Extract the (X, Y) coordinate from the center of the cell holding the provided text.  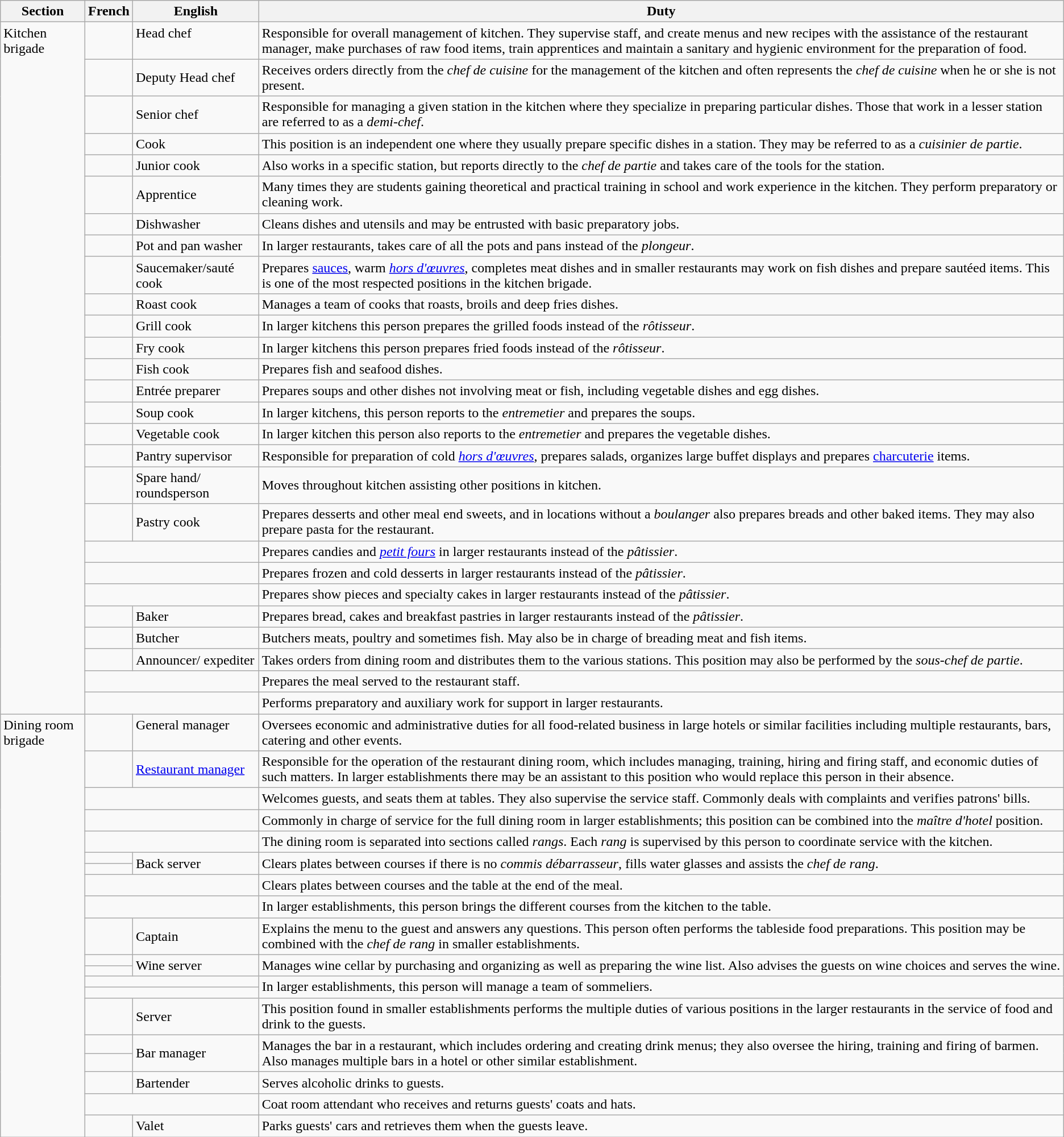
Dining room brigade (43, 926)
In larger kitchen this person also reports to the entremetier and prepares the vegetable dishes. (661, 434)
Baker (196, 616)
Grill cook (196, 326)
Pastry cook (196, 522)
Prepares frozen and cold desserts in larger restaurants instead of the pâtissier. (661, 573)
French (109, 11)
English (196, 11)
Pantry supervisor (196, 456)
Duty (661, 11)
Coat room attendant who receives and returns guests' coats and hats. (661, 1104)
Restaurant manager (196, 770)
Prepares the meal served to the restaurant staff. (661, 681)
Senior chef (196, 115)
Dishwasher (196, 224)
Roast cook (196, 304)
Butcher (196, 638)
Junior cook (196, 165)
In larger kitchens this person prepares the grilled foods instead of the rôtisseur. (661, 326)
Back server (196, 864)
Kitchen brigade (43, 368)
Prepares soups and other dishes not involving meat or fish, including vegetable dishes and egg dishes. (661, 391)
Apprentice (196, 194)
In larger establishments, this person brings the different courses from the kitchen to the table. (661, 907)
Entrée preparer (196, 391)
This position is an independent one where they usually prepare specific dishes in a station. They may be referred to as a cuisinier de partie. (661, 144)
In larger kitchens, this person reports to the entremetier and prepares the soups. (661, 413)
Bar manager (196, 1053)
Butchers meats, poultry and sometimes fish. May also be in charge of breading meat and fish items. (661, 638)
Manages wine cellar by purchasing and organizing as well as preparing the wine list. Also advises the guests on wine choices and serves the wine. (661, 965)
Commonly in charge of service for the full dining room in larger establishments; this position can be combined into the maître d'hotel position. (661, 820)
Prepares bread, cakes and breakfast pastries in larger restaurants instead of the pâtissier. (661, 616)
The dining room is separated into sections called rangs. Each rang is supervised by this person to coordinate service with the kitchen. (661, 842)
General manager (196, 732)
In larger establishments, this person will manage a team of sommeliers. (661, 987)
Server (196, 1016)
Takes orders from dining room and distributes them to the various stations. This position may also be performed by the sous-chef de partie. (661, 659)
Announcer/ expediter (196, 659)
Fish cook (196, 370)
Section (43, 11)
Performs preparatory and auxiliary work for support in larger restaurants. (661, 703)
Prepares show pieces and specialty cakes in larger restaurants instead of the pâtissier. (661, 595)
Cook (196, 144)
Valet (196, 1126)
Welcomes guests, and seats them at tables. They also supervise the service staff. Commonly deals with complaints and verifies patrons' bills. (661, 799)
Captain (196, 936)
Serves alcoholic drinks to guests. (661, 1082)
Clears plates between courses if there is no commis débarrasseur, fills water glasses and assists the chef de rang. (661, 864)
Deputy Head chef (196, 77)
Fry cook (196, 347)
Pot and pan washer (196, 246)
Also works in a specific station, but reports directly to the chef de partie and takes care of the tools for the station. (661, 165)
Wine server (196, 965)
Moves throughout kitchen assisting other positions in kitchen. (661, 485)
Cleans dishes and utensils and may be entrusted with basic preparatory jobs. (661, 224)
In larger kitchens this person prepares fried foods instead of the rôtisseur. (661, 347)
Bartender (196, 1082)
Head chef (196, 41)
Soup cook (196, 413)
Parks guests' cars and retrieves them when the guests leave. (661, 1126)
Prepares fish and seafood dishes. (661, 370)
Saucemaker/sauté cook (196, 275)
Clears plates between courses and the table at the end of the meal. (661, 885)
Spare hand/ roundsperson (196, 485)
Manages a team of cooks that roasts, broils and deep fries dishes. (661, 304)
Responsible for preparation of cold hors d'œuvres, prepares salads, organizes large buffet displays and prepares charcuterie items. (661, 456)
Vegetable cook (196, 434)
In larger restaurants, takes care of all the pots and pans instead of the plongeur. (661, 246)
Prepares candies and petit fours in larger restaurants instead of the pâtissier. (661, 551)
